Locate the cell with the specified text and output its (x, y) center coordinate. 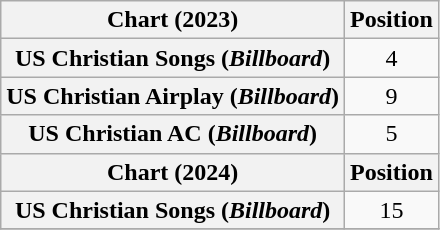
Chart (2024) (173, 172)
US Christian Airplay (Billboard) (173, 96)
5 (392, 134)
9 (392, 96)
4 (392, 58)
US Christian AC (Billboard) (173, 134)
Chart (2023) (173, 20)
15 (392, 210)
